Identify which cell holds the provided text, then report its [x, y] central coordinate. 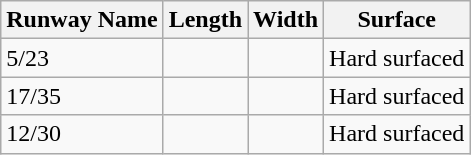
12/30 [82, 134]
Length [205, 20]
Width [286, 20]
Runway Name [82, 20]
Surface [397, 20]
17/35 [82, 96]
5/23 [82, 58]
